Detect which cell encompasses the target text, then output its (x, y) center coordinate. 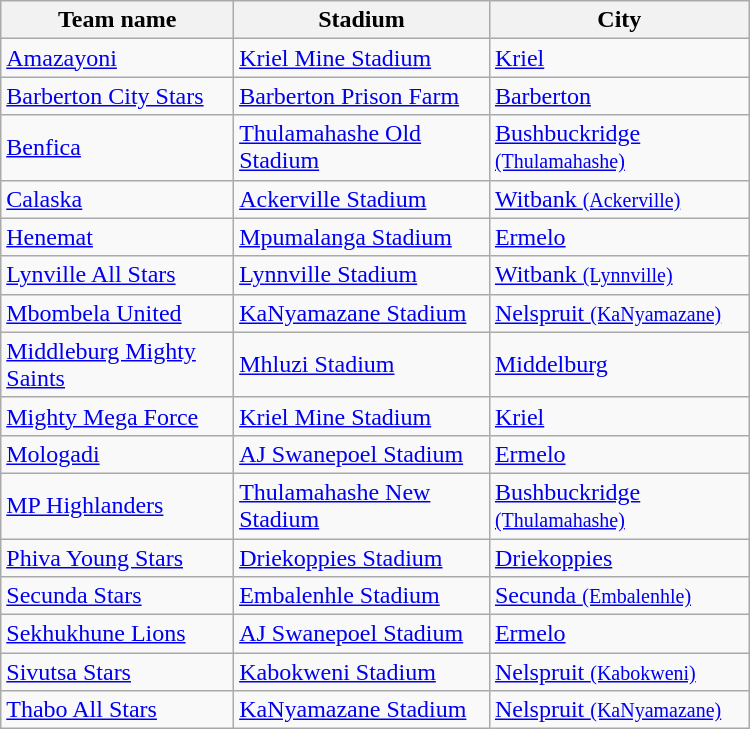
Barberton (619, 96)
Phiva Young Stars (118, 557)
Calaska (118, 199)
Witbank (Ackerville) (619, 199)
Witbank (Lynnville) (619, 275)
Lynville All Stars (118, 275)
Mbombela United (118, 313)
Sivutsa Stars (118, 672)
Kabokweni Stadium (362, 672)
Driekoppies (619, 557)
Mhluzi Stadium (362, 364)
Secunda (Embalenhle) (619, 596)
Barberton Prison Farm (362, 96)
MP Highlanders (118, 506)
Henemat (118, 237)
Thabo All Stars (118, 710)
Benfica (118, 148)
Embalenhle Stadium (362, 596)
Sekhukhune Lions (118, 634)
Team name (118, 20)
Thulamahashe New Stadium (362, 506)
Secunda Stars (118, 596)
Middelburg (619, 364)
Amazayoni (118, 58)
Mologadi (118, 454)
Thulamahashe Old Stadium (362, 148)
Mighty Mega Force (118, 416)
Lynnville Stadium (362, 275)
Stadium (362, 20)
Middleburg Mighty Saints (118, 364)
City (619, 20)
Mpumalanga Stadium (362, 237)
Driekoppies Stadium (362, 557)
Barberton City Stars (118, 96)
Nelspruit (Kabokweni) (619, 672)
Ackerville Stadium (362, 199)
